Determine the (X, Y) coordinate at the center of the cell enclosing the given text.  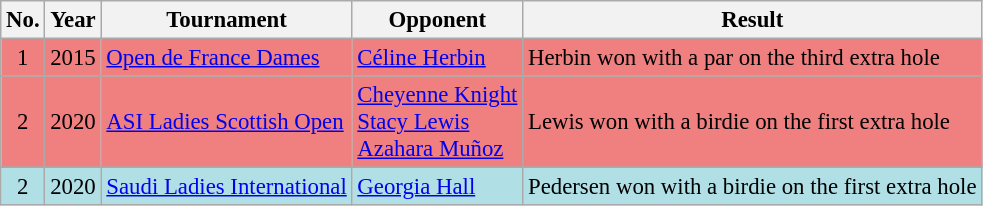
Saudi Ladies International (226, 187)
Cheyenne Knight Stacy Lewis Azahara Muñoz (438, 122)
2015 (73, 58)
Georgia Hall (438, 187)
No. (23, 20)
1 (23, 58)
Lewis won with a birdie on the first extra hole (752, 122)
Herbin won with a par on the third extra hole (752, 58)
Céline Herbin (438, 58)
ASI Ladies Scottish Open (226, 122)
Opponent (438, 20)
Open de France Dames (226, 58)
Pedersen won with a birdie on the first extra hole (752, 187)
Tournament (226, 20)
Result (752, 20)
Year (73, 20)
